Determine the (X, Y) coordinate at the center of the cell enclosing the given text.  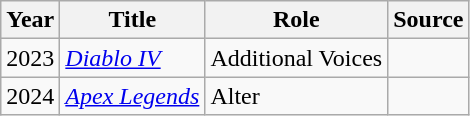
Additional Voices (296, 58)
Diablo IV (132, 58)
Year (30, 20)
Apex Legends (132, 96)
2023 (30, 58)
Role (296, 20)
2024 (30, 96)
Alter (296, 96)
Source (428, 20)
Title (132, 20)
